Detect which cell encompasses the target text, then output its (X, Y) center coordinate. 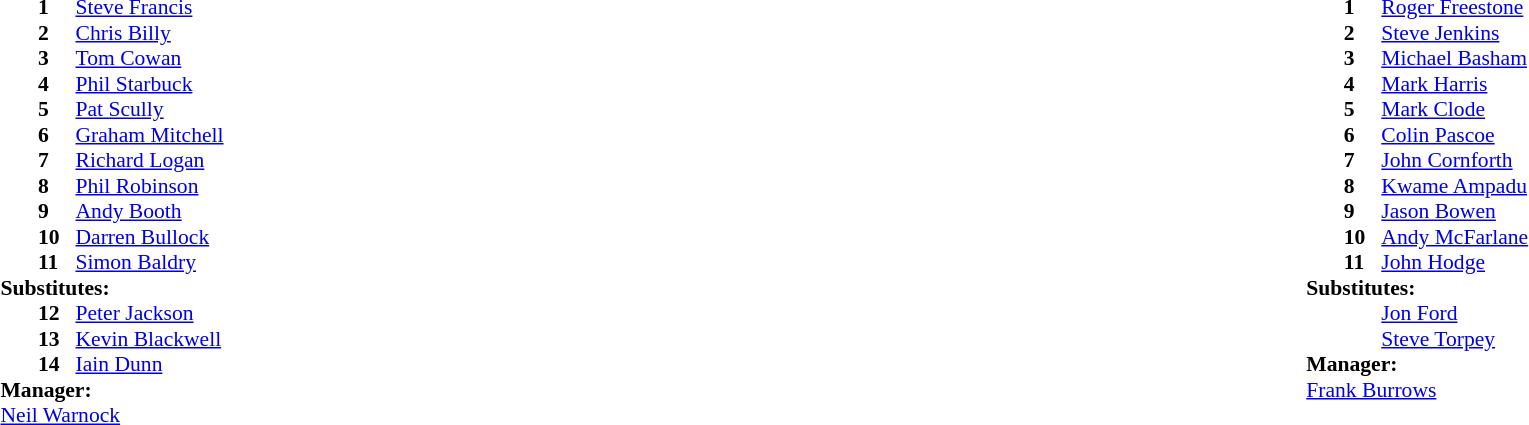
13 (57, 339)
Tom Cowan (150, 59)
Frank Burrows (1417, 390)
Phil Starbuck (150, 84)
Andy Booth (150, 211)
Darren Bullock (150, 237)
14 (57, 365)
Peter Jackson (150, 313)
John Hodge (1454, 263)
Kevin Blackwell (150, 339)
Phil Robinson (150, 186)
Simon Baldry (150, 263)
Richard Logan (150, 161)
Steve Jenkins (1454, 33)
Iain Dunn (150, 365)
John Cornforth (1454, 161)
Pat Scully (150, 109)
Andy McFarlane (1454, 237)
Steve Torpey (1454, 339)
Mark Clode (1454, 109)
Chris Billy (150, 33)
Jason Bowen (1454, 211)
Graham Mitchell (150, 135)
Michael Basham (1454, 59)
Jon Ford (1454, 313)
12 (57, 313)
Mark Harris (1454, 84)
Kwame Ampadu (1454, 186)
Colin Pascoe (1454, 135)
